Search for the cell housing the specified text and yield its (X, Y) center coordinate. 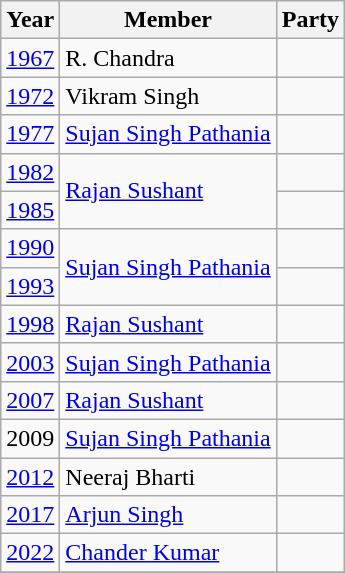
1990 (30, 248)
Arjun Singh (168, 515)
Vikram Singh (168, 96)
2003 (30, 362)
Year (30, 20)
1977 (30, 134)
1982 (30, 172)
2009 (30, 438)
1998 (30, 324)
Chander Kumar (168, 553)
Member (168, 20)
1985 (30, 210)
1972 (30, 96)
Party (310, 20)
Neeraj Bharti (168, 477)
2017 (30, 515)
2007 (30, 400)
1993 (30, 286)
R. Chandra (168, 58)
2012 (30, 477)
2022 (30, 553)
1967 (30, 58)
